Search for the cell housing the specified text and yield its (X, Y) center coordinate. 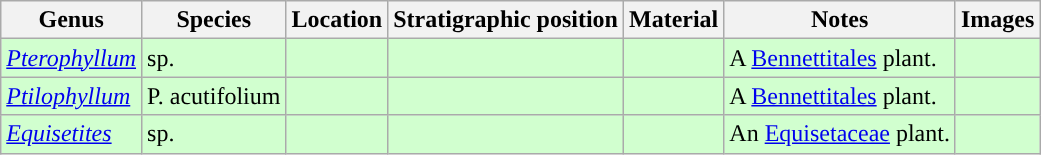
Equisetites (72, 134)
Genus (72, 20)
Location (337, 20)
Stratigraphic position (506, 20)
P. acutifolium (214, 96)
Ptilophyllum (72, 96)
Images (997, 20)
An Equisetaceae plant. (840, 134)
Pterophyllum (72, 58)
Notes (840, 20)
Species (214, 20)
Material (673, 20)
